Extract the (X, Y) coordinate from the center of the cell holding the provided text.  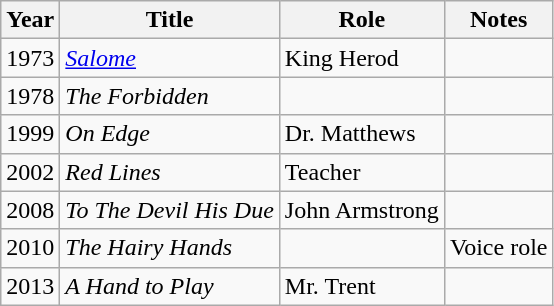
Dr. Matthews (362, 134)
2002 (30, 172)
King Herod (362, 58)
Voice role (498, 248)
A Hand to Play (170, 286)
Salome (170, 58)
1973 (30, 58)
The Hairy Hands (170, 248)
2013 (30, 286)
Red Lines (170, 172)
1978 (30, 96)
Year (30, 20)
Mr. Trent (362, 286)
The Forbidden (170, 96)
John Armstrong (362, 210)
Role (362, 20)
To The Devil His Due (170, 210)
2008 (30, 210)
On Edge (170, 134)
2010 (30, 248)
Notes (498, 20)
Teacher (362, 172)
1999 (30, 134)
Title (170, 20)
